Pinpoint the cell where the given text exists, returning its [x, y] midpoint coordinate. 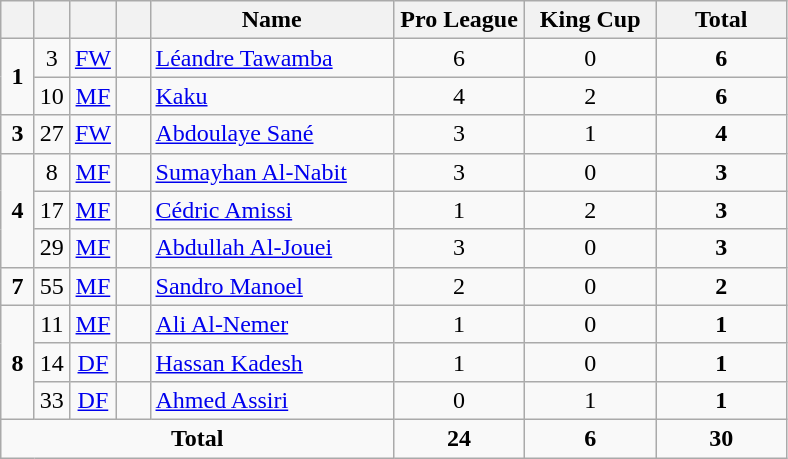
30 [722, 438]
Abdoulaye Sané [272, 134]
33 [52, 400]
Name [272, 20]
Ali Al-Nemer [272, 324]
27 [52, 134]
Kaku [272, 96]
55 [52, 286]
Hassan Kadesh [272, 362]
Léandre Tawamba [272, 58]
24 [460, 438]
Abdullah Al-Jouei [272, 248]
17 [52, 210]
10 [52, 96]
Sumayhan Al-Nabit [272, 172]
Pro League [460, 20]
Ahmed Assiri [272, 400]
King Cup [590, 20]
Sandro Manoel [272, 286]
7 [18, 286]
14 [52, 362]
Cédric Amissi [272, 210]
29 [52, 248]
11 [52, 324]
